Detect which cell encompasses the target text, then output its [x, y] center coordinate. 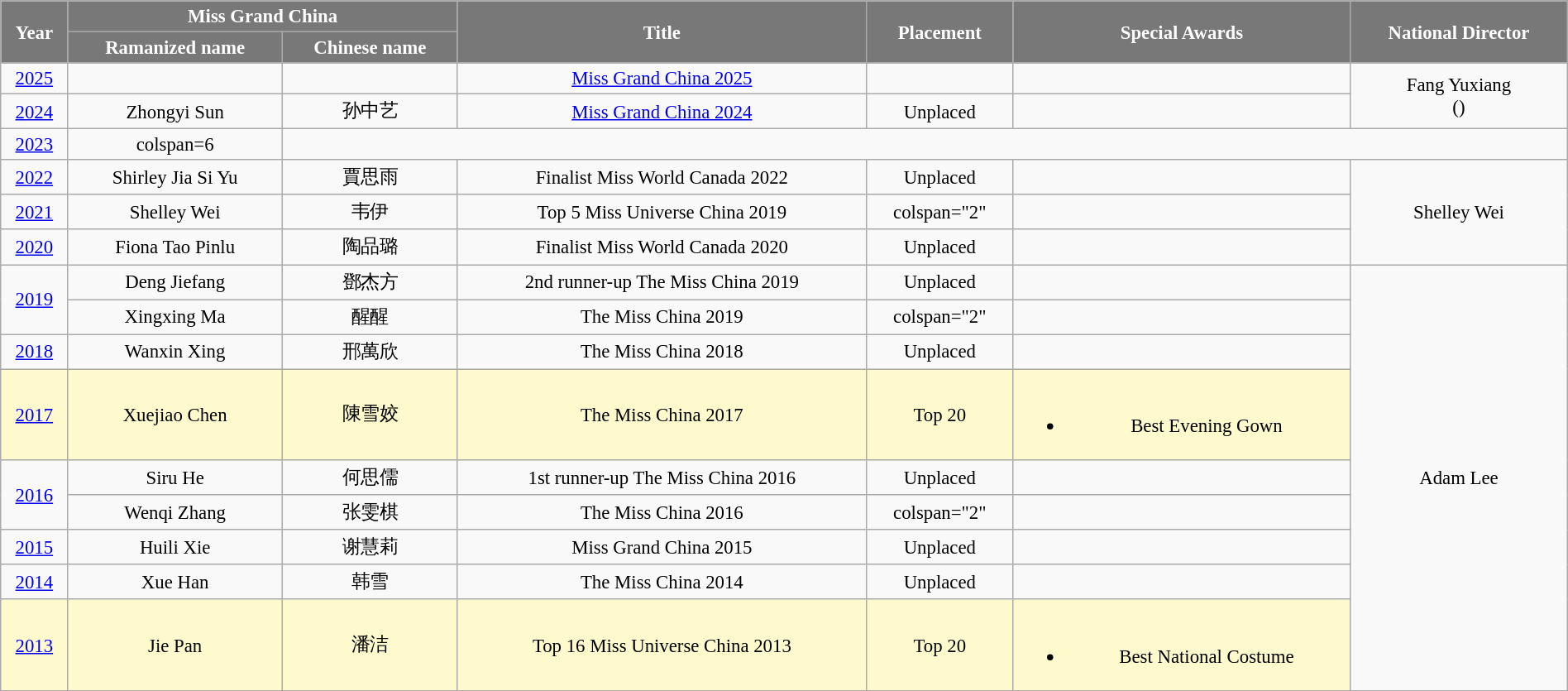
2025 [35, 79]
2020 [35, 247]
2013 [35, 645]
2024 [35, 112]
Wenqi Zhang [175, 512]
Top 16 Miss Universe China 2013 [662, 645]
2017 [35, 415]
Finalist Miss World Canada 2020 [662, 247]
韩雪 [370, 582]
colspan=6 [175, 145]
Miss Grand China 2015 [662, 547]
醒醒 [370, 317]
1st runner-up The Miss China 2016 [662, 477]
陶品璐 [370, 247]
2022 [35, 177]
Xue Han [175, 582]
The Miss China 2014 [662, 582]
孙中艺 [370, 112]
陳雪姣 [370, 415]
邢萬欣 [370, 352]
谢慧莉 [370, 547]
The Miss China 2017 [662, 415]
Miss Grand China 2025 [662, 79]
Huili Xie [175, 547]
The Miss China 2019 [662, 317]
Jie Pan [175, 645]
Adam Lee [1459, 478]
賈思雨 [370, 177]
Shirley Jia Si Yu [175, 177]
Finalist Miss World Canada 2022 [662, 177]
National Director [1459, 31]
潘洁 [370, 645]
Title [662, 31]
Fiona Tao Pinlu [175, 247]
Miss Grand China 2024 [662, 112]
2nd runner-up The Miss China 2019 [662, 282]
Wanxin Xing [175, 352]
Zhongyi Sun [175, 112]
Placement [939, 31]
鄧杰方 [370, 282]
2014 [35, 582]
Special Awards [1181, 31]
Siru He [175, 477]
Chinese name [370, 48]
Best Evening Gown [1181, 415]
Miss Grand China [263, 17]
2023 [35, 145]
Top 5 Miss Universe China 2019 [662, 213]
2016 [35, 495]
2019 [35, 300]
The Miss China 2018 [662, 352]
Xingxing Ma [175, 317]
2021 [35, 213]
Best National Costume [1181, 645]
Year [35, 31]
Fang Yuxiang() [1459, 96]
韦伊 [370, 213]
Ramanized name [175, 48]
The Miss China 2016 [662, 512]
2015 [35, 547]
张雯棋 [370, 512]
Xuejiao Chen [175, 415]
何思儒 [370, 477]
Deng Jiefang [175, 282]
2018 [35, 352]
